Search for the cell housing the specified text and yield its (X, Y) center coordinate. 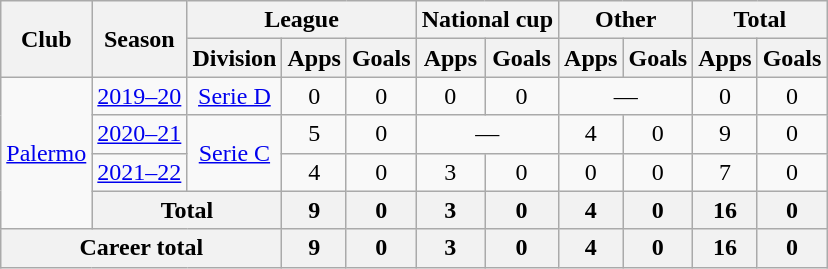
7 (725, 172)
Club (46, 39)
League (302, 20)
Serie D (234, 96)
2019–20 (140, 96)
Serie C (234, 153)
Division (234, 58)
National cup (487, 20)
Season (140, 39)
2021–22 (140, 172)
Other (626, 20)
Career total (142, 248)
Palermo (46, 153)
5 (314, 134)
2020–21 (140, 134)
